Pinpoint the cell where the given text exists, returning its [X, Y] midpoint coordinate. 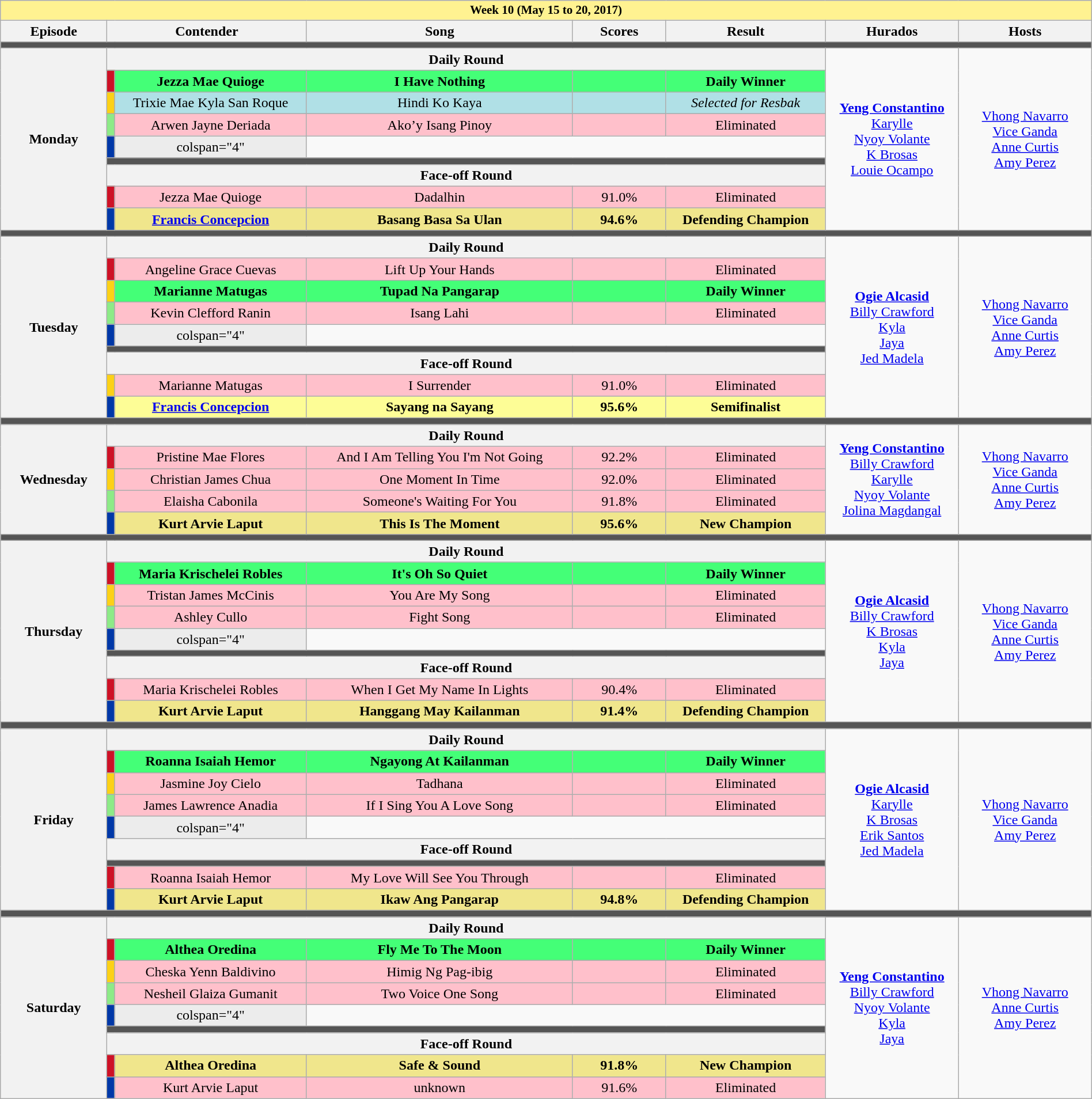
Friday [54, 820]
Arwen Jayne Deriada [211, 125]
Tupad Na Pangarap [439, 291]
I Surrender [439, 385]
Monday [54, 139]
92.0% [619, 479]
Vhong NavarroVice GandaAmy Perez [1025, 820]
Trixie Mae Kyla San Roque [211, 103]
James Lawrence Anadia [211, 805]
Ogie AlcasidBilly CrawfordK BrosasKylaJaya [892, 631]
Ikaw Ang Pangarap [439, 900]
Cheska Yenn Baldivino [211, 972]
Kevin Clefford Ranin [211, 313]
Dadalhin [439, 197]
Scores [619, 31]
Ngayong At Kailanman [439, 761]
Angeline Grace Cuevas [211, 269]
Hosts [1025, 31]
Tadhana [439, 783]
Ogie AlcasidBilly CrawfordKylaJayaJed Madela [892, 327]
94.6% [619, 219]
Ashley Cullo [211, 617]
Someone's Waiting For You [439, 501]
Ako’y Isang Pinoy [439, 125]
Episode [54, 31]
This Is The Moment [439, 523]
Nesheil Glaiza Gumanit [211, 994]
You Are My Song [439, 596]
Fight Song [439, 617]
Elaisha Cabonila [211, 501]
Wednesday [54, 479]
90.4% [619, 689]
Vhong NavarroAnne CurtisAmy Perez [1025, 1008]
One Moment In Time [439, 479]
Jasmine Joy Cielo [211, 783]
unknown [439, 1087]
Isang Lahi [439, 313]
Hanggang May Kailanman [439, 711]
Week 10 (May 15 to 20, 2017) [546, 10]
Yeng ConstantinoBilly CrawfordKarylleNyoy VolanteJolina Magdangal [892, 479]
My Love Will See You Through [439, 877]
Saturday [54, 1008]
Sayang na Sayang [439, 407]
Basang Basa Sa Ulan [439, 219]
Ogie AlcasidKarylleK BrosasErik SantosJed Madela [892, 820]
Fly Me To The Moon [439, 950]
94.8% [619, 900]
If I Sing You A Love Song [439, 805]
Semifinalist [745, 407]
Result [745, 31]
92.2% [619, 457]
Two Voice One Song [439, 994]
Lift Up Your Hands [439, 269]
It's Oh So Quiet [439, 573]
Selected for Resbak [745, 103]
And I Am Telling You I'm Not Going [439, 457]
91.6% [619, 1087]
Pristine Mae Flores [211, 457]
Yeng ConstantinoKarylleNyoy VolanteK BrosasLouie Ocampo [892, 139]
Christian James Chua [211, 479]
Tuesday [54, 327]
Safe & Sound [439, 1066]
Song [439, 31]
When I Get My Name In Lights [439, 689]
Hindi Ko Kaya [439, 103]
I Have Nothing [439, 81]
91.4% [619, 711]
Hurados [892, 31]
Contender [207, 31]
Thursday [54, 631]
Himig Ng Pag-ibig [439, 972]
Tristan James McCinis [211, 596]
Yeng ConstantinoBilly CrawfordNyoy VolanteKylaJaya [892, 1008]
